For the text-containing cell, return its midpoint in (x, y) coordinate format. 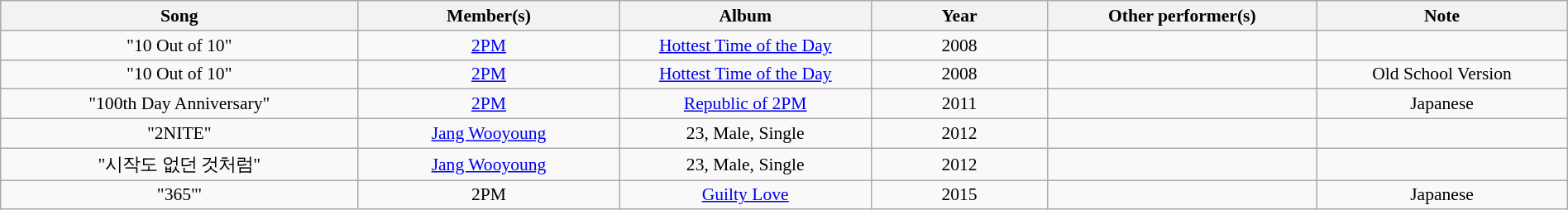
"시작도 없던 것처럼" (179, 164)
"2NITE" (179, 133)
"365"' (179, 195)
Note (1442, 16)
Republic of 2PM (745, 104)
Song (179, 16)
2011 (959, 104)
Member(s) (489, 16)
Year (959, 16)
Old School Version (1442, 74)
Guilty Love (745, 195)
Other performer(s) (1183, 16)
2015 (959, 195)
Album (745, 16)
"100th Day Anniversary" (179, 104)
